Locate the cell with the specified text and output its [x, y] center coordinate. 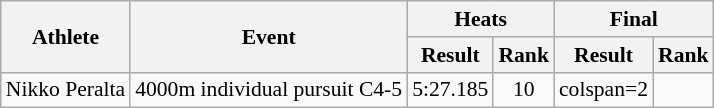
Athlete [66, 36]
colspan=2 [604, 90]
Heats [480, 19]
5:27.185 [450, 90]
4000m individual pursuit C4-5 [268, 90]
Event [268, 36]
Nikko Peralta [66, 90]
10 [524, 90]
Final [634, 19]
